Return [X, Y] of the center of cell containing provided text 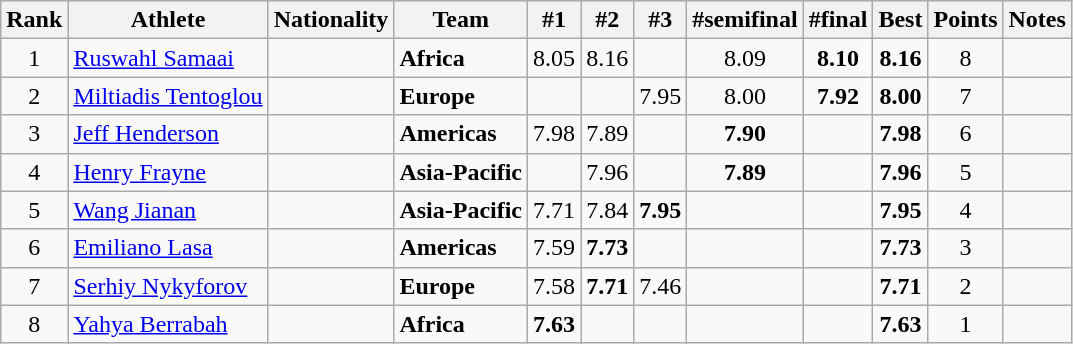
#3 [660, 20]
Nationality [331, 20]
8.10 [838, 58]
Best [900, 20]
7.58 [554, 286]
7.59 [554, 248]
Jeff Henderson [168, 134]
Henry Frayne [168, 172]
#final [838, 20]
#semifinal [745, 20]
Points [966, 20]
7.46 [660, 286]
Emiliano Lasa [168, 248]
Wang Jianan [168, 210]
Team [461, 20]
Rank [34, 20]
Miltiadis Tentoglou [168, 96]
7.90 [745, 134]
Notes [1037, 20]
8.09 [745, 58]
7.92 [838, 96]
7.84 [608, 210]
8.05 [554, 58]
Athlete [168, 20]
Ruswahl Samaai [168, 58]
Serhiy Nykyforov [168, 286]
#2 [608, 20]
Yahya Berrabah [168, 324]
#1 [554, 20]
